Extract the [X, Y] coordinate from the center of the cell holding the provided text.  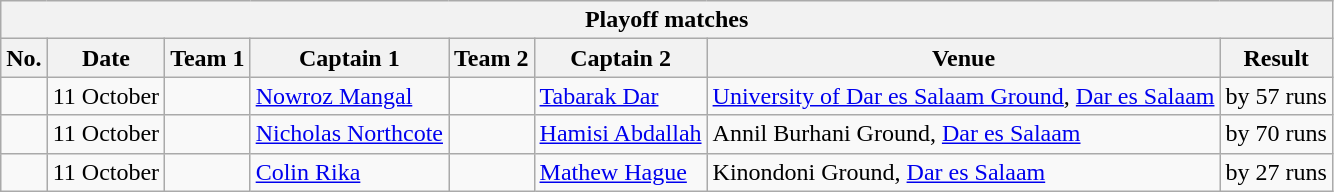
Team 1 [208, 58]
Team 2 [491, 58]
Mathew Hague [620, 172]
Colin Rika [349, 172]
Kinondoni Ground, Dar es Salaam [964, 172]
Hamisi Abdallah [620, 134]
Venue [964, 58]
Tabarak Dar [620, 96]
by 57 runs [1276, 96]
Captain 2 [620, 58]
by 70 runs [1276, 134]
Annil Burhani Ground, Dar es Salaam [964, 134]
Result [1276, 58]
Playoff matches [667, 20]
by 27 runs [1276, 172]
University of Dar es Salaam Ground, Dar es Salaam [964, 96]
No. [24, 58]
Captain 1 [349, 58]
Nicholas Northcote [349, 134]
Nowroz Mangal [349, 96]
Date [106, 58]
